Find where the given text appears and provide that cell's center as (X, Y) coordinate. 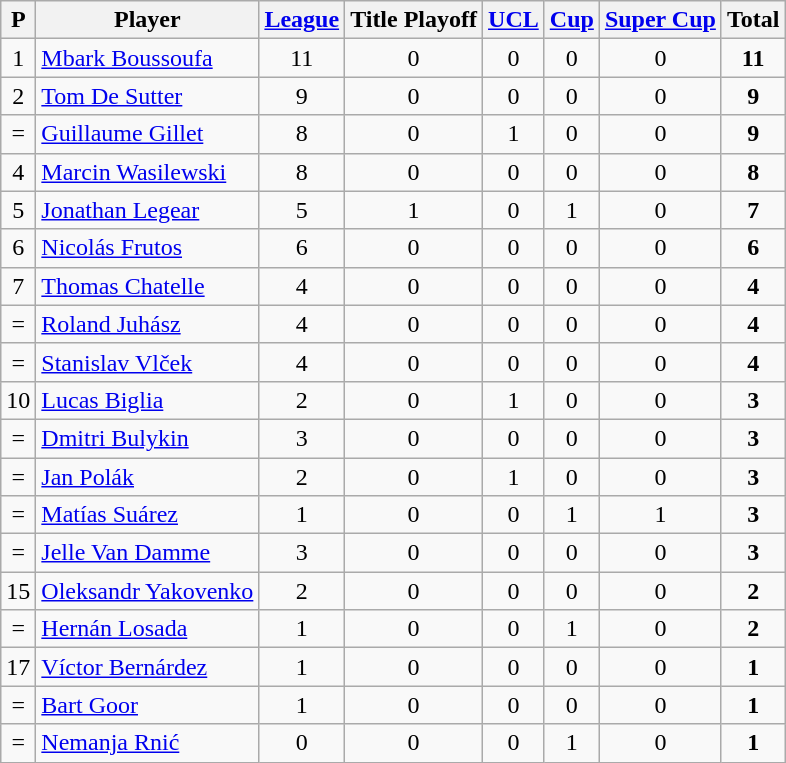
UCL (514, 20)
Thomas Chatelle (148, 286)
Víctor Bernárdez (148, 667)
Oleksandr Yakovenko (148, 591)
Dmitri Bulykin (148, 438)
Nemanja Rnić (148, 743)
15 (18, 591)
Title Playoff (414, 20)
10 (18, 400)
Hernán Losada (148, 629)
Super Cup (660, 20)
Jan Polák (148, 477)
Player (148, 20)
P (18, 20)
Bart Goor (148, 705)
Total (753, 20)
League (302, 20)
Roland Juhász (148, 324)
Marcin Wasilewski (148, 172)
Lucas Biglia (148, 400)
Mbark Boussoufa (148, 58)
Jonathan Legear (148, 210)
17 (18, 667)
Tom De Sutter (148, 96)
Jelle Van Damme (148, 553)
Cup (572, 20)
Guillaume Gillet (148, 134)
Stanislav Vlček (148, 362)
Matías Suárez (148, 515)
Nicolás Frutos (148, 248)
